Identify which cell holds the provided text, then report its (X, Y) central coordinate. 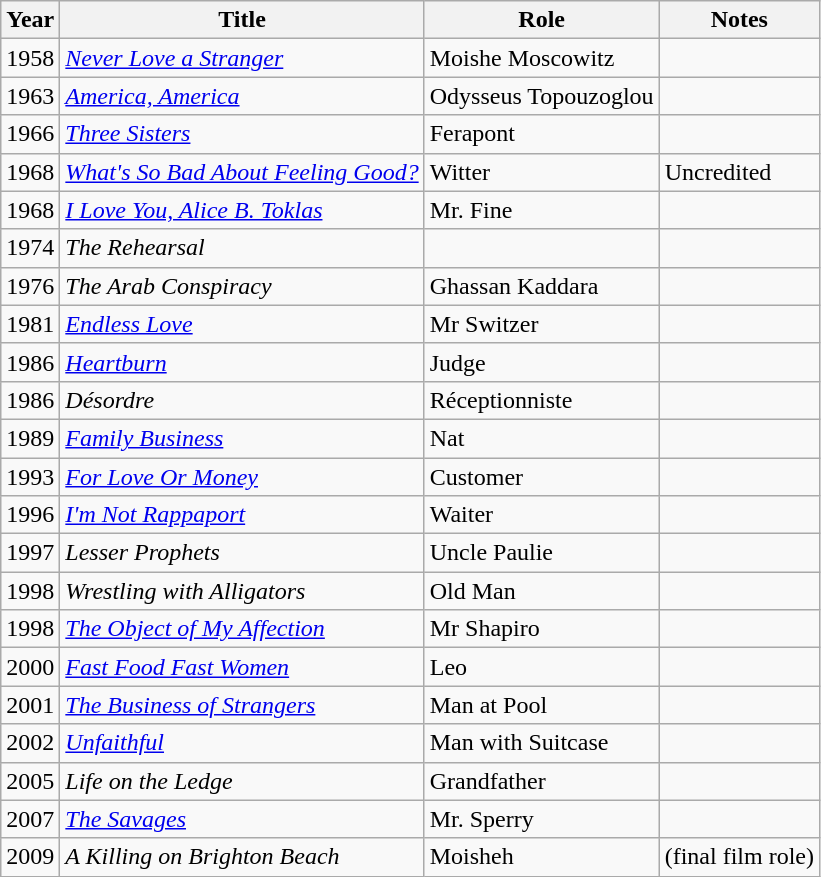
Wrestling with Alligators (242, 591)
1981 (30, 324)
Désordre (242, 400)
Fast Food Fast Women (242, 667)
Unfaithful (242, 743)
Three Sisters (242, 134)
Odysseus Topouzoglou (542, 96)
Uncredited (739, 172)
Judge (542, 362)
Ferapont (542, 134)
Year (30, 20)
I Love You, Alice B. Toklas (242, 210)
Role (542, 20)
Customer (542, 477)
1963 (30, 96)
I'm Not Rappaport (242, 515)
Notes (739, 20)
Mr. Fine (542, 210)
1997 (30, 553)
Family Business (242, 438)
For Love Or Money (242, 477)
1958 (30, 58)
Man with Suitcase (542, 743)
Réceptionniste (542, 400)
Mr Shapiro (542, 629)
Witter (542, 172)
Endless Love (242, 324)
2005 (30, 781)
Moishe Moscowitz (542, 58)
The Rehearsal (242, 248)
A Killing on Brighton Beach (242, 857)
2001 (30, 705)
(final film role) (739, 857)
Heartburn (242, 362)
What's So Bad About Feeling Good? (242, 172)
Moisheh (542, 857)
Leo (542, 667)
Grandfather (542, 781)
1989 (30, 438)
America, America (242, 96)
Man at Pool (542, 705)
Lesser Prophets (242, 553)
Uncle Paulie (542, 553)
The Business of Strangers (242, 705)
Old Man (542, 591)
2009 (30, 857)
2002 (30, 743)
1974 (30, 248)
The Savages (242, 819)
2000 (30, 667)
2007 (30, 819)
Waiter (542, 515)
Never Love a Stranger (242, 58)
Ghassan Kaddara (542, 286)
The Arab Conspiracy (242, 286)
Life on the Ledge (242, 781)
Mr. Sperry (542, 819)
Title (242, 20)
Nat (542, 438)
1996 (30, 515)
1976 (30, 286)
1966 (30, 134)
1993 (30, 477)
Mr Switzer (542, 324)
The Object of My Affection (242, 629)
